Determine the [X, Y] coordinate at the center of the cell enclosing the given text.  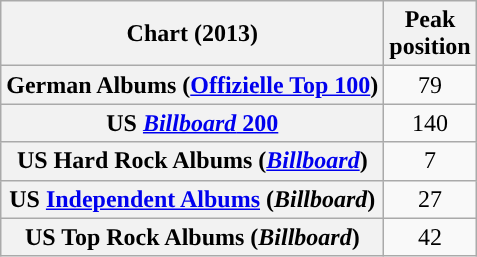
42 [430, 237]
US Billboard 200 [192, 123]
Peakposition [430, 34]
German Albums (Offizielle Top 100) [192, 85]
US Hard Rock Albums (Billboard) [192, 161]
27 [430, 199]
US Independent Albums (Billboard) [192, 199]
140 [430, 123]
US Top Rock Albums (Billboard) [192, 237]
79 [430, 85]
Chart (2013) [192, 34]
7 [430, 161]
